Find where the given text appears and provide that cell's center as (x, y) coordinate. 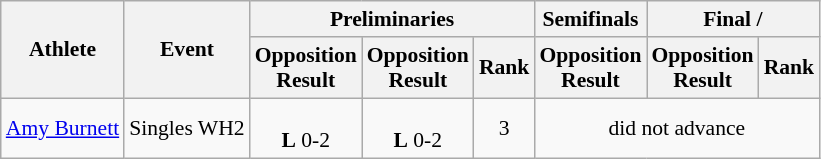
Amy Burnett (62, 128)
Event (186, 50)
Semifinals (590, 19)
did not advance (676, 128)
Singles WH2 (186, 128)
3 (504, 128)
Preliminaries (392, 19)
Athlete (62, 50)
Final / (732, 19)
